Identify which cell holds the provided text, then report its (X, Y) central coordinate. 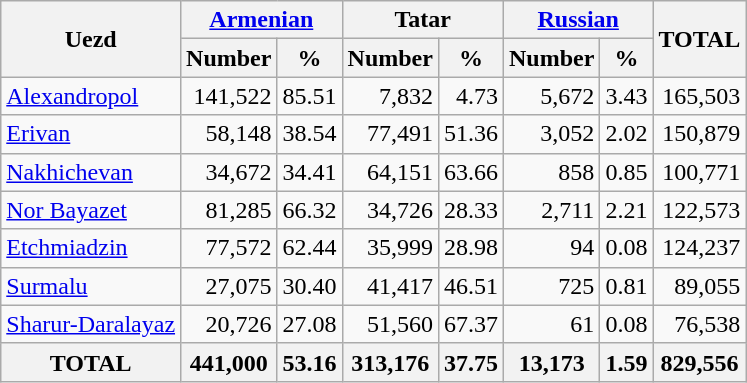
85.51 (310, 96)
100,771 (700, 172)
1.59 (626, 362)
38.54 (310, 134)
51.36 (470, 134)
58,148 (229, 134)
2.21 (626, 210)
829,556 (700, 362)
34.41 (310, 172)
77,491 (390, 134)
Erivan (91, 134)
Nakhichevan (91, 172)
165,503 (700, 96)
441,000 (229, 362)
313,176 (390, 362)
51,560 (390, 324)
150,879 (700, 134)
2,711 (551, 210)
141,522 (229, 96)
858 (551, 172)
Sharur-Daralayaz (91, 324)
28.98 (470, 248)
94 (551, 248)
76,538 (700, 324)
Alexandropol (91, 96)
0.81 (626, 286)
2.02 (626, 134)
37.75 (470, 362)
5,672 (551, 96)
Armenian (262, 20)
0.85 (626, 172)
Nor Bayazet (91, 210)
66.32 (310, 210)
62.44 (310, 248)
64,151 (390, 172)
3,052 (551, 134)
Uezd (91, 39)
35,999 (390, 248)
89,055 (700, 286)
122,573 (700, 210)
67.37 (470, 324)
3.43 (626, 96)
Tatar (422, 20)
725 (551, 286)
27,075 (229, 286)
81,285 (229, 210)
77,572 (229, 248)
27.08 (310, 324)
4.73 (470, 96)
63.66 (470, 172)
41,417 (390, 286)
30.40 (310, 286)
34,726 (390, 210)
53.16 (310, 362)
124,237 (700, 248)
20,726 (229, 324)
34,672 (229, 172)
28.33 (470, 210)
13,173 (551, 362)
Surmalu (91, 286)
Russian (578, 20)
7,832 (390, 96)
Etchmiadzin (91, 248)
61 (551, 324)
46.51 (470, 286)
